Determine the [x, y] coordinate at the center of the cell enclosing the given text.  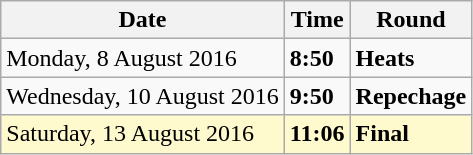
Wednesday, 10 August 2016 [143, 96]
9:50 [317, 96]
Monday, 8 August 2016 [143, 58]
8:50 [317, 58]
Repechage [411, 96]
Time [317, 20]
Date [143, 20]
Final [411, 134]
Round [411, 20]
Heats [411, 58]
Saturday, 13 August 2016 [143, 134]
11:06 [317, 134]
